Capture the cell that displays the provided text and extract its (X, Y) central coordinate. 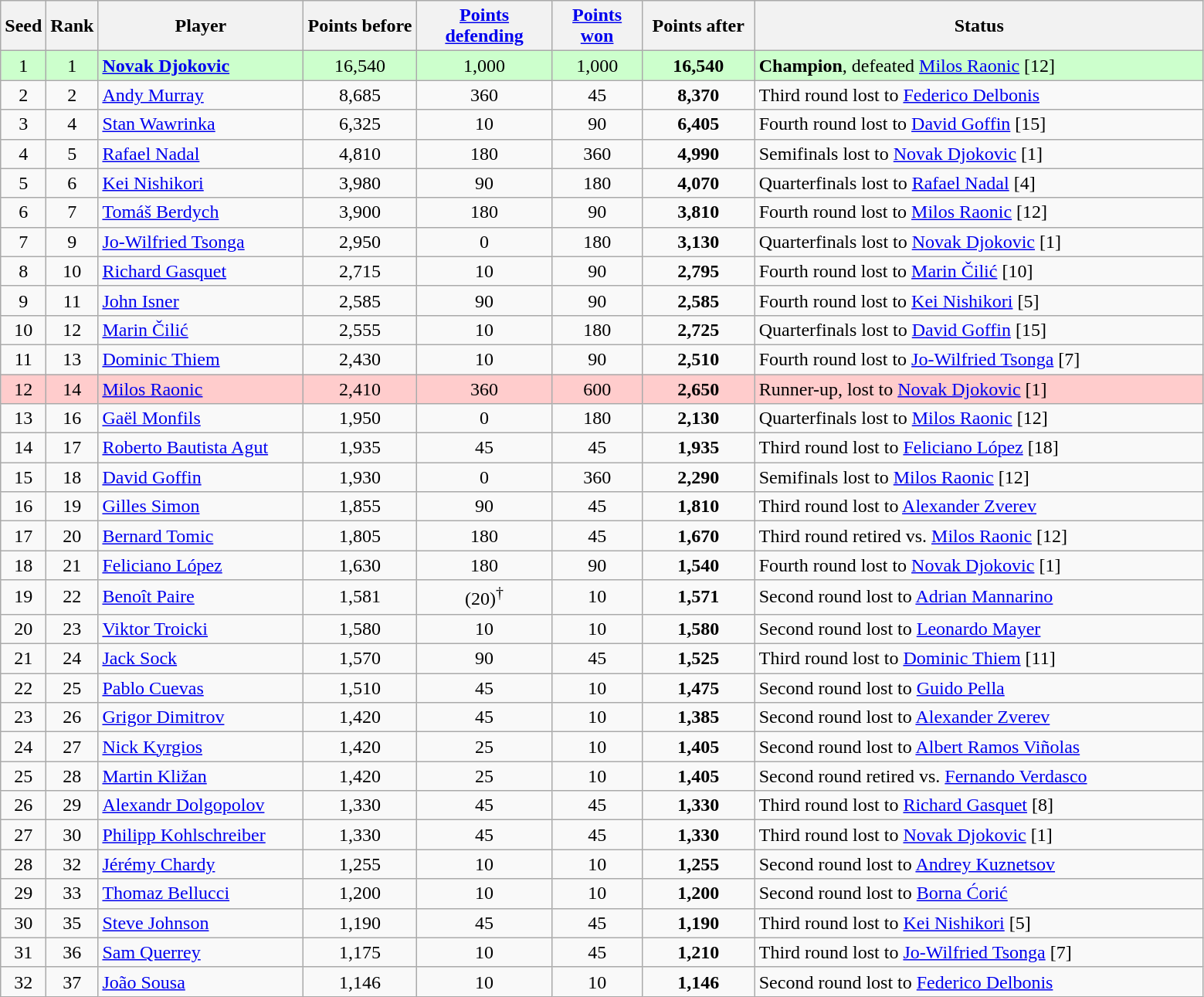
Second round lost to Leonardo Mayer (979, 629)
Tomáš Berdych (201, 212)
Second round lost to Federico Delbonis (979, 982)
Third round lost to Dominic Thiem [11] (979, 659)
3 (23, 124)
6,405 (698, 124)
37 (73, 982)
36 (73, 952)
Kei Nishikori (201, 183)
Steve Johnson (201, 923)
Martin Kližan (201, 776)
3,810 (698, 212)
2,555 (360, 330)
Thomaz Bellucci (201, 894)
15 (23, 477)
Fourth round lost to Kei Nishikori [5] (979, 300)
Third round lost to Federico Delbonis (979, 95)
8,685 (360, 95)
600 (597, 388)
1,210 (698, 952)
1,385 (698, 717)
2,650 (698, 388)
Second round lost to Borna Ćorić (979, 894)
Second round lost to Alexander Zverev (979, 717)
1,510 (360, 688)
Quarterfinals lost to David Goffin [15] (979, 330)
1,670 (698, 536)
Grigor Dimitrov (201, 717)
Quarterfinals lost to Milos Raonic [12] (979, 419)
Third round lost to Kei Nishikori [5] (979, 923)
3,980 (360, 183)
Third round lost to Feliciano López [18] (979, 448)
Seed (23, 26)
8 (23, 271)
Second round lost to Adrian Mannarino (979, 598)
Fourth round lost to Marin Čilić [10] (979, 271)
1,570 (360, 659)
Gaël Monfils (201, 419)
Fourth round lost to Milos Raonic [12] (979, 212)
Quarterfinals lost to Novak Djokovic [1] (979, 242)
John Isner (201, 300)
Philipp Kohlschreiber (201, 835)
Second round lost to Andrey Kuznetsov (979, 864)
Runner-up, lost to Novak Djokovic [1] (979, 388)
1,855 (360, 507)
1,175 (360, 952)
Rank (73, 26)
31 (23, 952)
2,130 (698, 419)
3,900 (360, 212)
Gilles Simon (201, 507)
Jo-Wilfried Tsonga (201, 242)
Third round retired vs. Milos Raonic [12] (979, 536)
Third round lost to Novak Djokovic [1] (979, 835)
2,510 (698, 359)
2,950 (360, 242)
3,130 (698, 242)
2,410 (360, 388)
Feliciano López (201, 565)
1,571 (698, 598)
David Goffin (201, 477)
6,325 (360, 124)
2,290 (698, 477)
Status (979, 26)
Milos Raonic (201, 388)
2,725 (698, 330)
Second round retired vs. Fernando Verdasco (979, 776)
1,525 (698, 659)
Alexandr Dolgopolov (201, 805)
Jack Sock (201, 659)
Fourth round lost to Novak Djokovic [1] (979, 565)
Viktor Troicki (201, 629)
Third round lost to Richard Gasquet [8] (979, 805)
Fourth round lost to Jo-Wilfried Tsonga [7] (979, 359)
1,630 (360, 565)
Points after (698, 26)
Player (201, 26)
Third round lost to Alexander Zverev (979, 507)
Second round lost to Albert Ramos Viñolas (979, 747)
1,475 (698, 688)
1,540 (698, 565)
Semifinals lost to Milos Raonic [12] (979, 477)
Quarterfinals lost to Rafael Nadal [4] (979, 183)
Points defending (484, 26)
1,930 (360, 477)
Semifinals lost to Novak Djokovic [1] (979, 154)
Novak Djokovic (201, 66)
1,805 (360, 536)
1,581 (360, 598)
Richard Gasquet (201, 271)
4,810 (360, 154)
Benoît Paire (201, 598)
(20)† (484, 598)
João Sousa (201, 982)
Fourth round lost to David Goffin [15] (979, 124)
8,370 (698, 95)
Second round lost to Guido Pella (979, 688)
Marin Čilić (201, 330)
35 (73, 923)
Nick Kyrgios (201, 747)
Third round lost to Jo-Wilfried Tsonga [7] (979, 952)
Bernard Tomic (201, 536)
33 (73, 894)
Sam Querrey (201, 952)
Andy Murray (201, 95)
4,990 (698, 154)
Rafael Nadal (201, 154)
2,715 (360, 271)
4,070 (698, 183)
Points before (360, 26)
1,810 (698, 507)
Roberto Bautista Agut (201, 448)
Points won (597, 26)
Jérémy Chardy (201, 864)
2,795 (698, 271)
2,430 (360, 359)
Champion, defeated Milos Raonic [12] (979, 66)
Dominic Thiem (201, 359)
Pablo Cuevas (201, 688)
Stan Wawrinka (201, 124)
1,950 (360, 419)
